From the cell containing the given text, extract its center point as [X, Y] coordinate. 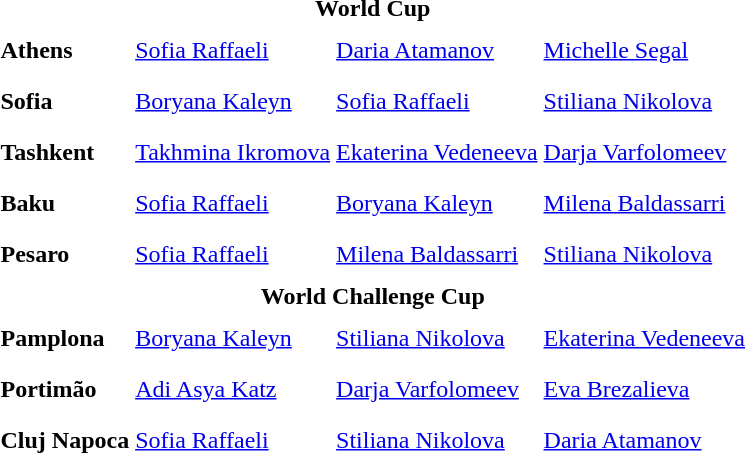
Ekaterina Vedeneeva [437, 152]
Adi Asya Katz [233, 389]
Milena Baldassarri [437, 254]
Darja Varfolomeev [437, 389]
Daria Atamanov [437, 50]
Stiliana Nikolova [437, 338]
Takhmina Ikromova [233, 152]
